For the text-containing cell, return its midpoint in (x, y) coordinate format. 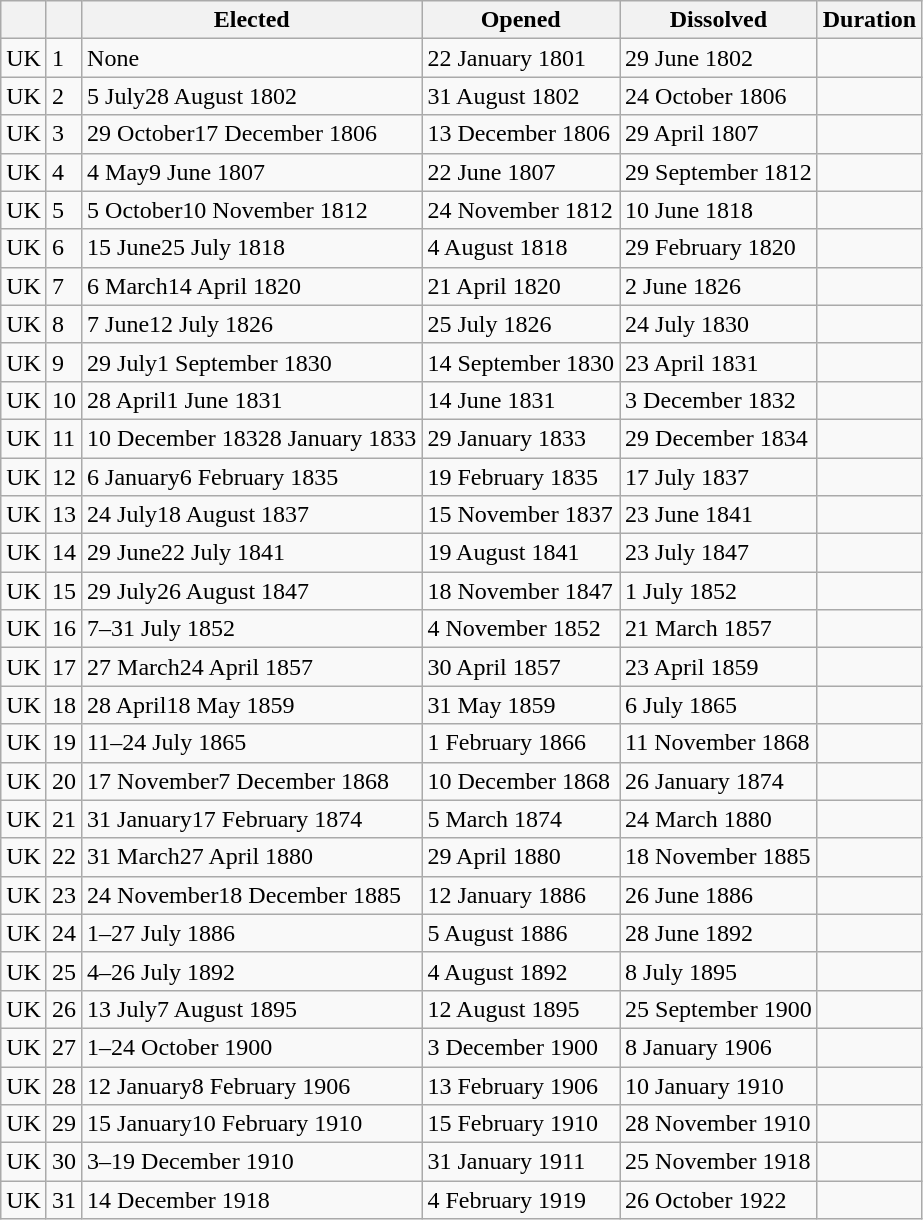
22 January 1801 (521, 58)
4 (64, 172)
12 January 1886 (521, 895)
23 (64, 895)
3 December 1832 (719, 400)
24 October 1806 (719, 96)
27 March24 April 1857 (252, 667)
12 January8 February 1906 (252, 1085)
25 September 1900 (719, 1009)
5 October10 November 1812 (252, 210)
11 November 1868 (719, 743)
18 November 1885 (719, 857)
9 (64, 362)
15 June25 July 1818 (252, 248)
12 August 1895 (521, 1009)
26 June 1886 (719, 895)
31 March27 April 1880 (252, 857)
29 (64, 1124)
3–19 December 1910 (252, 1162)
19 (64, 743)
1–24 October 1900 (252, 1047)
20 (64, 781)
5 August 1886 (521, 933)
13 (64, 515)
10 January 1910 (719, 1085)
21 (64, 819)
25 (64, 971)
24 March 1880 (719, 819)
10 December 18328 January 1833 (252, 438)
14 June 1831 (521, 400)
8 July 1895 (719, 971)
6 January6 February 1835 (252, 477)
22 (64, 857)
6 March14 April 1820 (252, 286)
6 (64, 248)
13 December 1806 (521, 134)
31 May 1859 (521, 705)
24 (64, 933)
18 (64, 705)
1 (64, 58)
30 (64, 1162)
22 June 1807 (521, 172)
29 September 1812 (719, 172)
8 January 1906 (719, 1047)
13 July7 August 1895 (252, 1009)
8 (64, 324)
29 July26 August 1847 (252, 591)
18 November 1847 (521, 591)
7 June12 July 1826 (252, 324)
14 December 1918 (252, 1200)
28 (64, 1085)
29 June 1802 (719, 58)
25 November 1918 (719, 1162)
24 November18 December 1885 (252, 895)
12 (64, 477)
26 (64, 1009)
29 April 1807 (719, 134)
28 November 1910 (719, 1124)
5 (64, 210)
28 April18 May 1859 (252, 705)
29 January 1833 (521, 438)
15 February 1910 (521, 1124)
29 June22 July 1841 (252, 553)
28 April1 June 1831 (252, 400)
5 March 1874 (521, 819)
1 July 1852 (719, 591)
23 April 1831 (719, 362)
29 February 1820 (719, 248)
25 July 1826 (521, 324)
31 January17 February 1874 (252, 819)
21 April 1820 (521, 286)
31 (64, 1200)
Elected (252, 20)
13 February 1906 (521, 1085)
26 January 1874 (719, 781)
31 August 1802 (521, 96)
4 February 1919 (521, 1200)
1 February 1866 (521, 743)
15 November 1837 (521, 515)
2 June 1826 (719, 286)
6 July 1865 (719, 705)
19 February 1835 (521, 477)
7–31 July 1852 (252, 629)
23 June 1841 (719, 515)
4 August 1818 (521, 248)
2 (64, 96)
3 December 1900 (521, 1047)
10 December 1868 (521, 781)
29 July1 September 1830 (252, 362)
29 April 1880 (521, 857)
14 September 1830 (521, 362)
3 (64, 134)
16 (64, 629)
4–26 July 1892 (252, 971)
26 October 1922 (719, 1200)
28 June 1892 (719, 933)
23 July 1847 (719, 553)
17 July 1837 (719, 477)
15 January10 February 1910 (252, 1124)
10 (64, 400)
24 November 1812 (521, 210)
17 (64, 667)
4 May9 June 1807 (252, 172)
Dissolved (719, 20)
11 (64, 438)
21 March 1857 (719, 629)
Opened (521, 20)
29 October17 December 1806 (252, 134)
10 June 1818 (719, 210)
5 July28 August 1802 (252, 96)
31 January 1911 (521, 1162)
17 November7 December 1868 (252, 781)
11–24 July 1865 (252, 743)
None (252, 58)
23 April 1859 (719, 667)
7 (64, 286)
15 (64, 591)
24 July18 August 1837 (252, 515)
24 July 1830 (719, 324)
Duration (869, 20)
29 December 1834 (719, 438)
19 August 1841 (521, 553)
1–27 July 1886 (252, 933)
27 (64, 1047)
4 August 1892 (521, 971)
14 (64, 553)
4 November 1852 (521, 629)
30 April 1857 (521, 667)
